Find where the given text appears and provide that cell's center as (X, Y) coordinate. 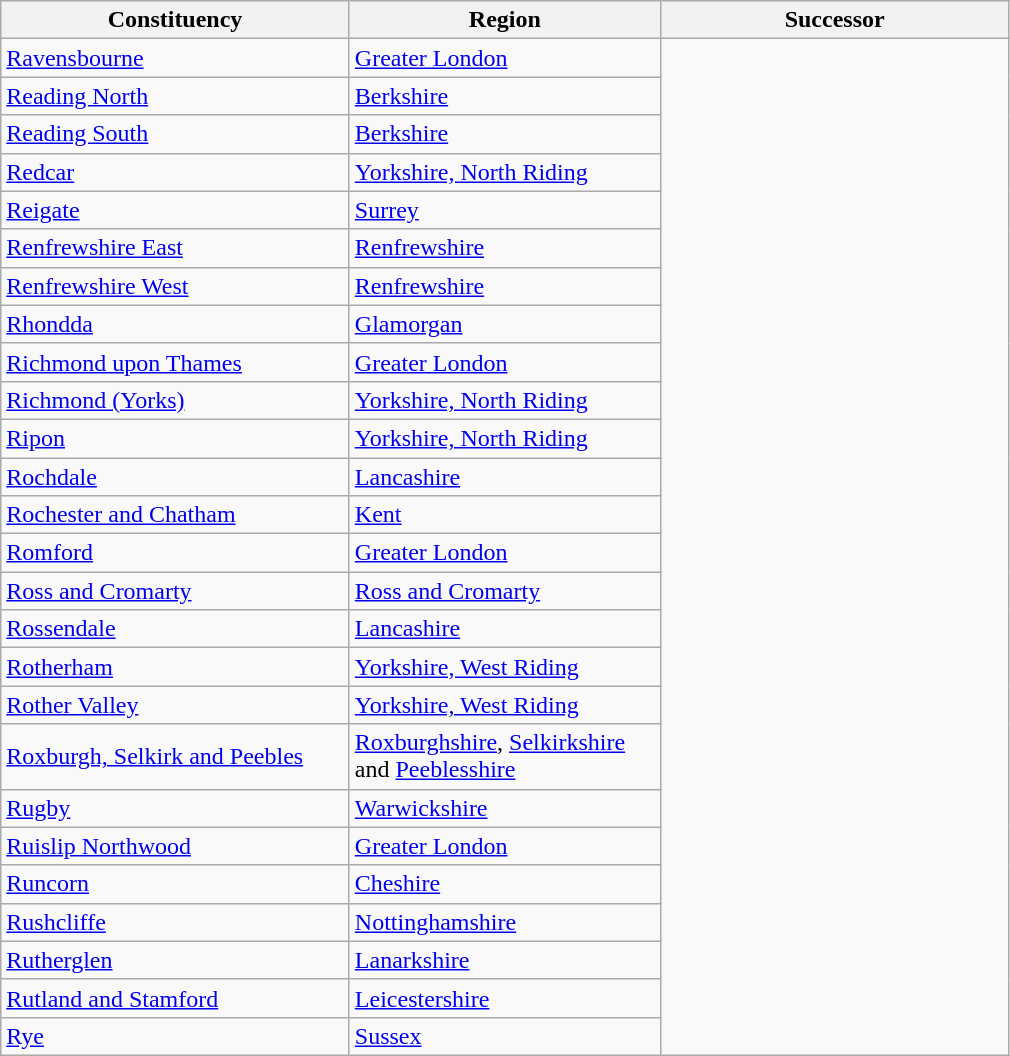
Surrey (504, 210)
Roxburgh, Selkirk and Peebles (176, 756)
Rugby (176, 808)
Successor (834, 20)
Runcorn (176, 884)
Nottinghamshire (504, 922)
Renfrewshire West (176, 286)
Richmond upon Thames (176, 362)
Warwickshire (504, 808)
Rhondda (176, 324)
Renfrewshire East (176, 248)
Rossendale (176, 629)
Reading North (176, 96)
Rushcliffe (176, 922)
Rutland and Stamford (176, 998)
Rochdale (176, 477)
Rotherham (176, 667)
Sussex (504, 1036)
Kent (504, 515)
Region (504, 20)
Richmond (Yorks) (176, 400)
Rochester and Chatham (176, 515)
Cheshire (504, 884)
Lanarkshire (504, 960)
Reading South (176, 134)
Reigate (176, 210)
Rye (176, 1036)
Leicestershire (504, 998)
Ripon (176, 438)
Ruislip Northwood (176, 846)
Romford (176, 553)
Rother Valley (176, 705)
Glamorgan (504, 324)
Rutherglen (176, 960)
Redcar (176, 172)
Ravensbourne (176, 58)
Constituency (176, 20)
Roxburghshire, Selkirkshire and Peeblesshire (504, 756)
